For the text-containing cell, return its midpoint in [x, y] coordinate format. 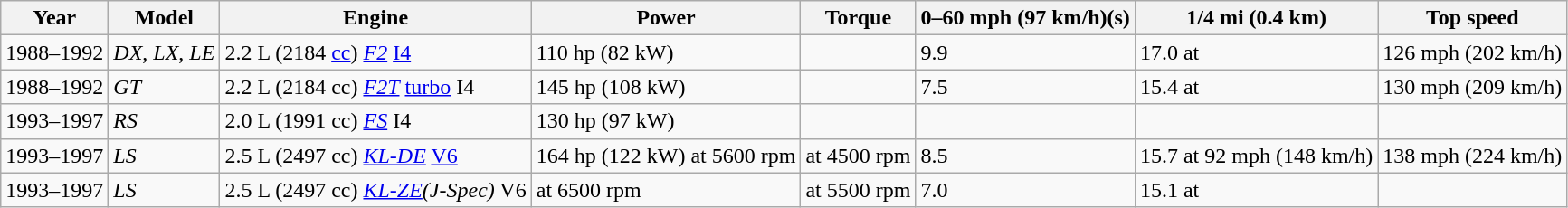
164 hp (122 kW) at 5600 rpm [666, 156]
2.2 L (2184 cc) F2T turbo I4 [375, 87]
7.0 [1025, 190]
7.5 [1025, 87]
126 mph (202 km/h) [1473, 52]
2.0 L (1991 cc) FS I4 [375, 121]
130 hp (97 kW) [666, 121]
DX, LX, LE [165, 52]
RS [165, 121]
130 mph (209 km/h) [1473, 87]
15.4 at [1256, 87]
0–60 mph (97 km/h)(s) [1025, 18]
2.5 L (2497 cc) KL-DE V6 [375, 156]
Power [666, 18]
145 hp (108 kW) [666, 87]
2.2 L (2184 cc) F2 I4 [375, 52]
Torque [858, 18]
at 6500 rpm [666, 190]
138 mph (224 km/h) [1473, 156]
1/4 mi (0.4 km) [1256, 18]
15.7 at 92 mph (148 km/h) [1256, 156]
8.5 [1025, 156]
17.0 at [1256, 52]
GT [165, 87]
110 hp (82 kW) [666, 52]
2.5 L (2497 cc) KL-ZE(J-Spec) V6 [375, 190]
Year [54, 18]
Top speed [1473, 18]
Engine [375, 18]
Model [165, 18]
15.1 at [1256, 190]
at 5500 rpm [858, 190]
at 4500 rpm [858, 156]
9.9 [1025, 52]
